Detect which cell encompasses the target text, then output its (x, y) center coordinate. 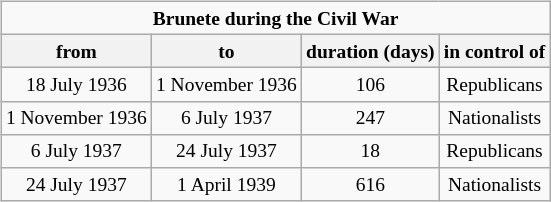
1 April 1939 (226, 184)
to (226, 52)
from (76, 52)
Brunete during the Civil War (276, 18)
18 (370, 150)
in control of (494, 52)
106 (370, 84)
247 (370, 118)
18 July 1936 (76, 84)
616 (370, 184)
duration (days) (370, 52)
